From the cell containing the given text, extract its center point as [x, y] coordinate. 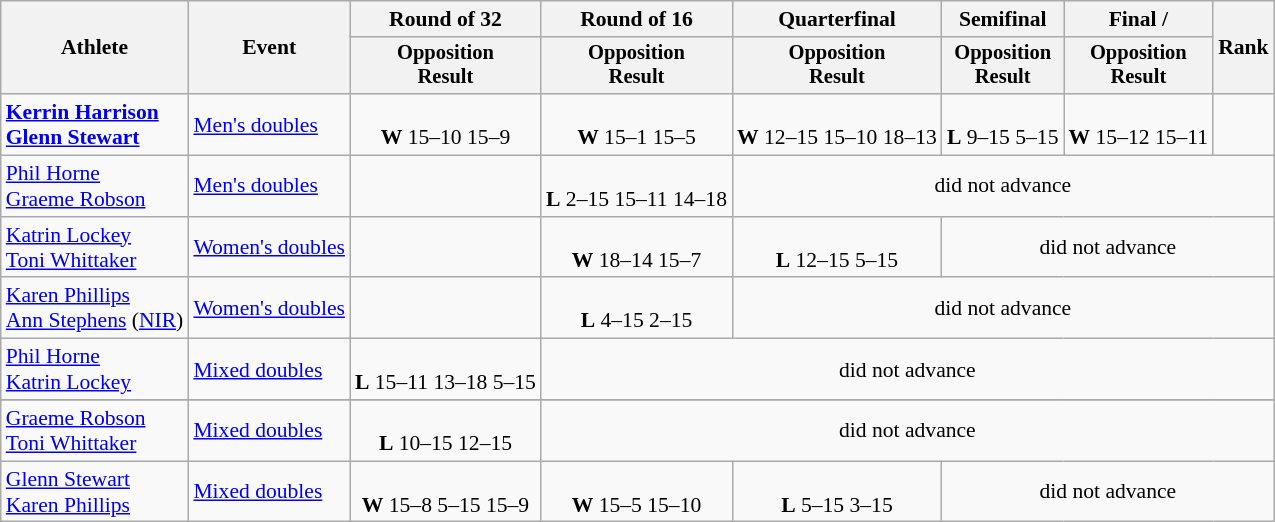
Phil HorneGraeme Robson [95, 186]
Semifinal [1003, 19]
Final / [1139, 19]
Katrin LockeyToni Whittaker [95, 248]
Quarterfinal [837, 19]
W 15–12 15–11 [1139, 124]
Phil HorneKatrin Lockey [95, 370]
L 5–15 3–15 [837, 492]
Kerrin HarrisonGlenn Stewart [95, 124]
L 4–15 2–15 [636, 308]
L 15–11 13–18 5–15 [446, 370]
L 10–15 12–15 [446, 430]
W 15–8 5–15 15–9 [446, 492]
Graeme RobsonToni Whittaker [95, 430]
W 12–15 15–10 18–13 [837, 124]
Round of 16 [636, 19]
Athlete [95, 48]
W 15–10 15–9 [446, 124]
W 18–14 15–7 [636, 248]
Glenn StewartKaren Phillips [95, 492]
L 2–15 15–11 14–18 [636, 186]
W 15–5 15–10 [636, 492]
Karen PhillipsAnn Stephens (NIR) [95, 308]
W 15–1 15–5 [636, 124]
Event [269, 48]
Round of 32 [446, 19]
L 12–15 5–15 [837, 248]
Rank [1244, 48]
L 9–15 5–15 [1003, 124]
